For the text-containing cell, return its midpoint in [x, y] coordinate format. 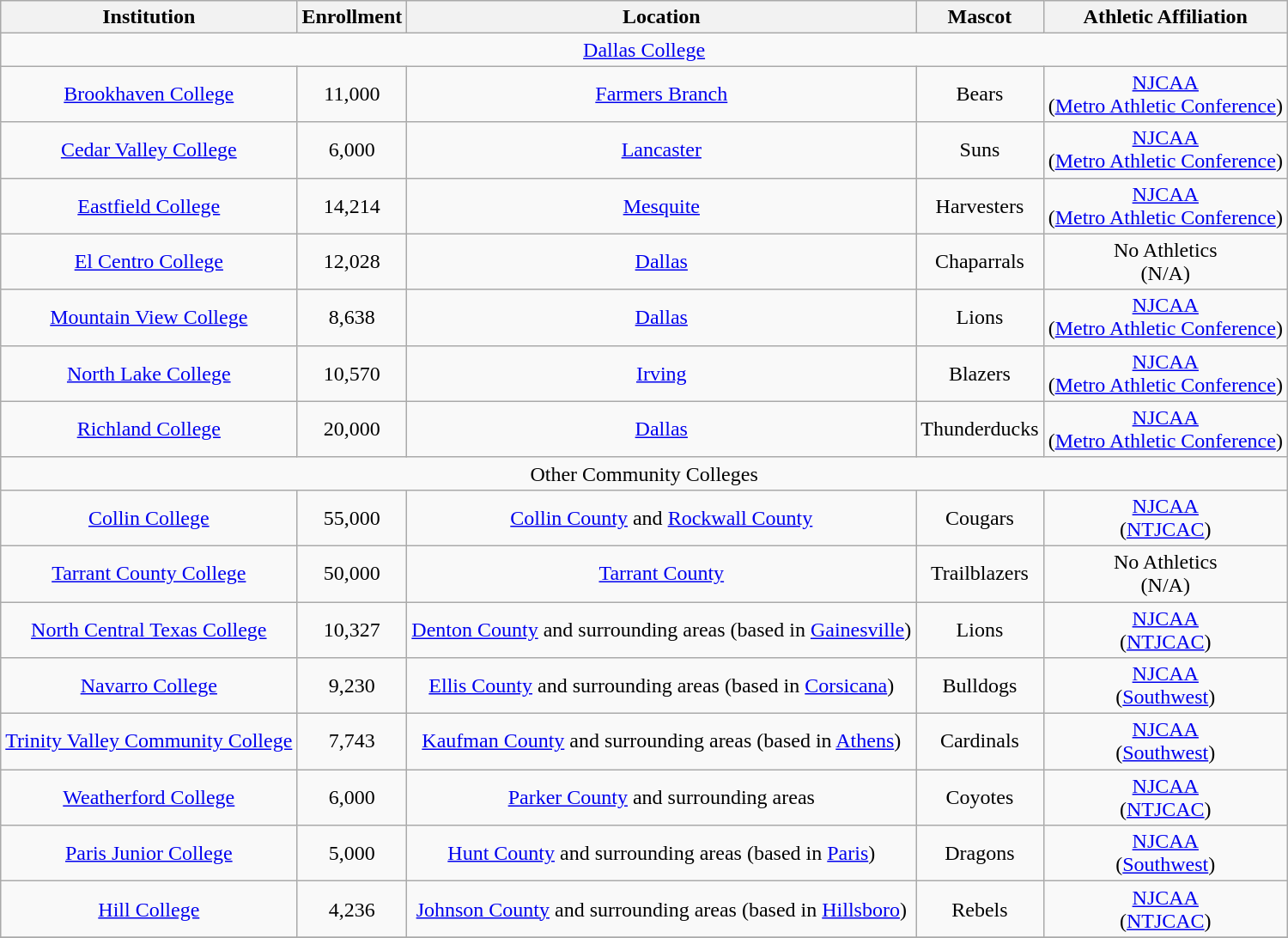
5,000 [352, 854]
50,000 [352, 574]
Tarrant County College [149, 574]
Dallas College [644, 50]
10,327 [352, 629]
Kaufman County and surrounding areas (based in Athens) [661, 742]
Cougars [980, 517]
Cedar Valley College [149, 149]
Coyotes [980, 797]
7,743 [352, 742]
10,570 [352, 373]
9,230 [352, 685]
Hunt County and surrounding areas (based in Paris) [661, 854]
Institution [149, 17]
Rebels [980, 909]
Weatherford College [149, 797]
Brookhaven College [149, 94]
55,000 [352, 517]
El Centro College [149, 261]
Navarro College [149, 685]
11,000 [352, 94]
8,638 [352, 318]
Hill College [149, 909]
Bulldogs [980, 685]
Trailblazers [980, 574]
Eastfield College [149, 206]
Cardinals [980, 742]
Johnson County and surrounding areas (based in Hillsboro) [661, 909]
Harvesters [980, 206]
Thunderducks [980, 429]
4,236 [352, 909]
14,214 [352, 206]
Richland College [149, 429]
Other Community Colleges [644, 473]
Mascot [980, 17]
Paris Junior College [149, 854]
Mesquite [661, 206]
Dragons [980, 854]
Ellis County and surrounding areas (based in Corsicana) [661, 685]
Trinity Valley Community College [149, 742]
Suns [980, 149]
Enrollment [352, 17]
Irving [661, 373]
Mountain View College [149, 318]
Blazers [980, 373]
Collin College [149, 517]
North Central Texas College [149, 629]
12,028 [352, 261]
North Lake College [149, 373]
Athletic Affiliation [1165, 17]
Collin County and Rockwall County [661, 517]
20,000 [352, 429]
Location [661, 17]
Farmers Branch [661, 94]
Chaparrals [980, 261]
Parker County and surrounding areas [661, 797]
Bears [980, 94]
Denton County and surrounding areas (based in Gainesville) [661, 629]
Lancaster [661, 149]
Tarrant County [661, 574]
